Capture the cell that displays the provided text and extract its [x, y] central coordinate. 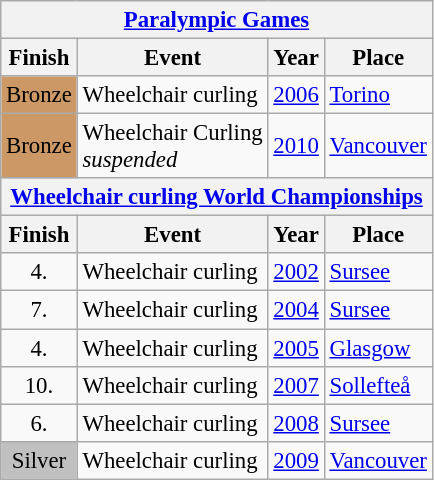
Paralympic Games [216, 20]
2005 [296, 348]
7. [39, 310]
2009 [296, 460]
Wheelchair Curlingsuspended [172, 146]
2002 [296, 273]
2006 [296, 95]
Sollefteå [378, 385]
Silver [39, 460]
2008 [296, 423]
6. [39, 423]
2004 [296, 310]
2010 [296, 146]
10. [39, 385]
Glasgow [378, 348]
Wheelchair curling World Championships [216, 197]
2007 [296, 385]
Torino [378, 95]
